Detect which cell encompasses the target text, then output its (X, Y) center coordinate. 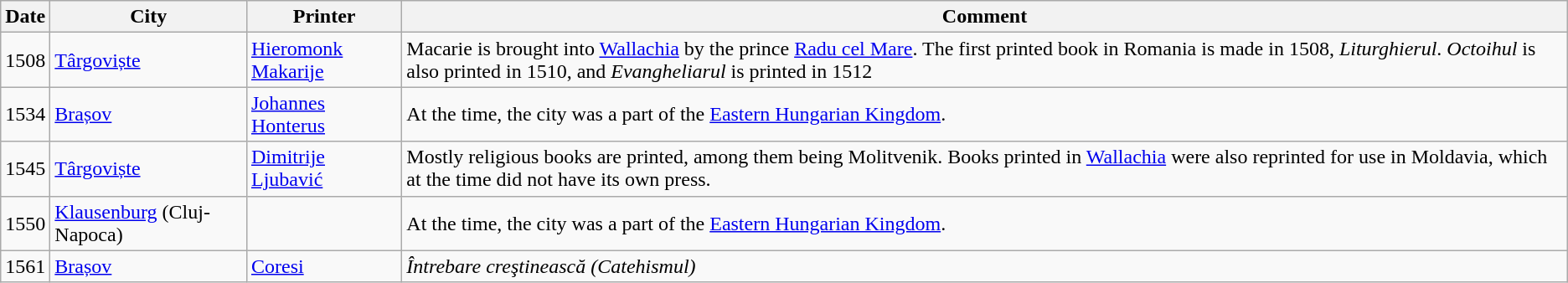
1545 (25, 169)
Întrebare creştinească (Catehismul) (985, 266)
Coresi (323, 266)
Klausenburg (Cluj-Napoca) (149, 223)
1561 (25, 266)
Printer (323, 17)
1508 (25, 60)
1534 (25, 114)
Johannes Honterus (323, 114)
Comment (985, 17)
Hieromonk Makarije (323, 60)
1550 (25, 223)
Dimitrije Ljubavić (323, 169)
City (149, 17)
Date (25, 17)
